Return the [X, Y] coordinate for the center point of the cell that contains the specified text.  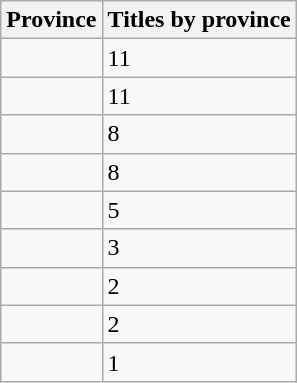
Province [52, 20]
5 [199, 210]
3 [199, 248]
Titles by province [199, 20]
1 [199, 362]
